Return (x, y) of the center of cell containing provided text 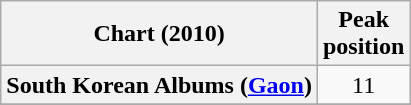
South Korean Albums (Gaon) (160, 85)
Peakposition (363, 34)
Chart (2010) (160, 34)
11 (363, 85)
